Search for the cell housing the specified text and yield its [x, y] center coordinate. 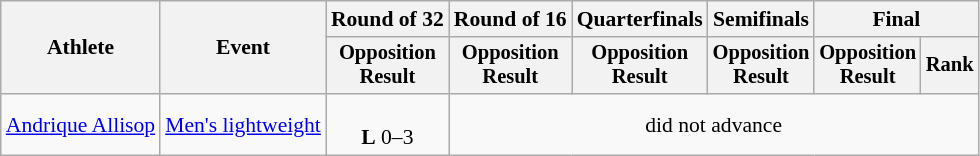
Athlete [80, 48]
Andrique Allisop [80, 124]
Rank [950, 66]
Final [896, 19]
Round of 16 [510, 19]
did not advance [714, 124]
Event [243, 48]
L 0–3 [388, 124]
Round of 32 [388, 19]
Quarterfinals [640, 19]
Men's lightweight [243, 124]
Semifinals [762, 19]
